Return (X, Y) of the center of cell containing provided text 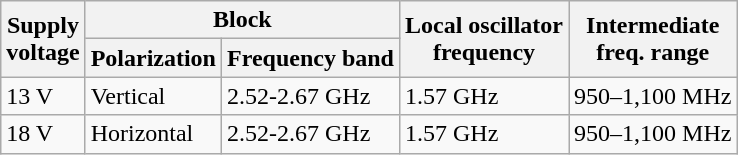
Polarization (153, 58)
Intermediate freq. range (653, 39)
Local oscillator frequency (484, 39)
18 V (43, 134)
Frequency band (311, 58)
Horizontal (153, 134)
Block (242, 20)
Supply voltage (43, 39)
Vertical (153, 96)
13 V (43, 96)
